Return [x, y] of the center of cell containing provided text 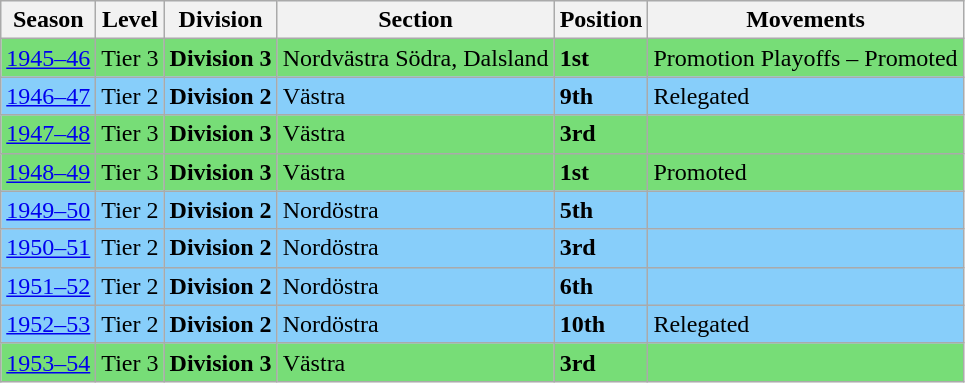
Division [220, 20]
5th [601, 210]
6th [601, 286]
Nordvästra Södra, Dalsland [416, 58]
Season [48, 20]
1949–50 [48, 210]
Section [416, 20]
1953–54 [48, 362]
1952–53 [48, 324]
1950–51 [48, 248]
1951–52 [48, 286]
1947–48 [48, 134]
1948–49 [48, 172]
9th [601, 96]
Movements [806, 20]
1946–47 [48, 96]
Level [130, 20]
1945–46 [48, 58]
Position [601, 20]
Promoted [806, 172]
10th [601, 324]
Promotion Playoffs – Promoted [806, 58]
